Detect which cell encompasses the target text, then output its [x, y] center coordinate. 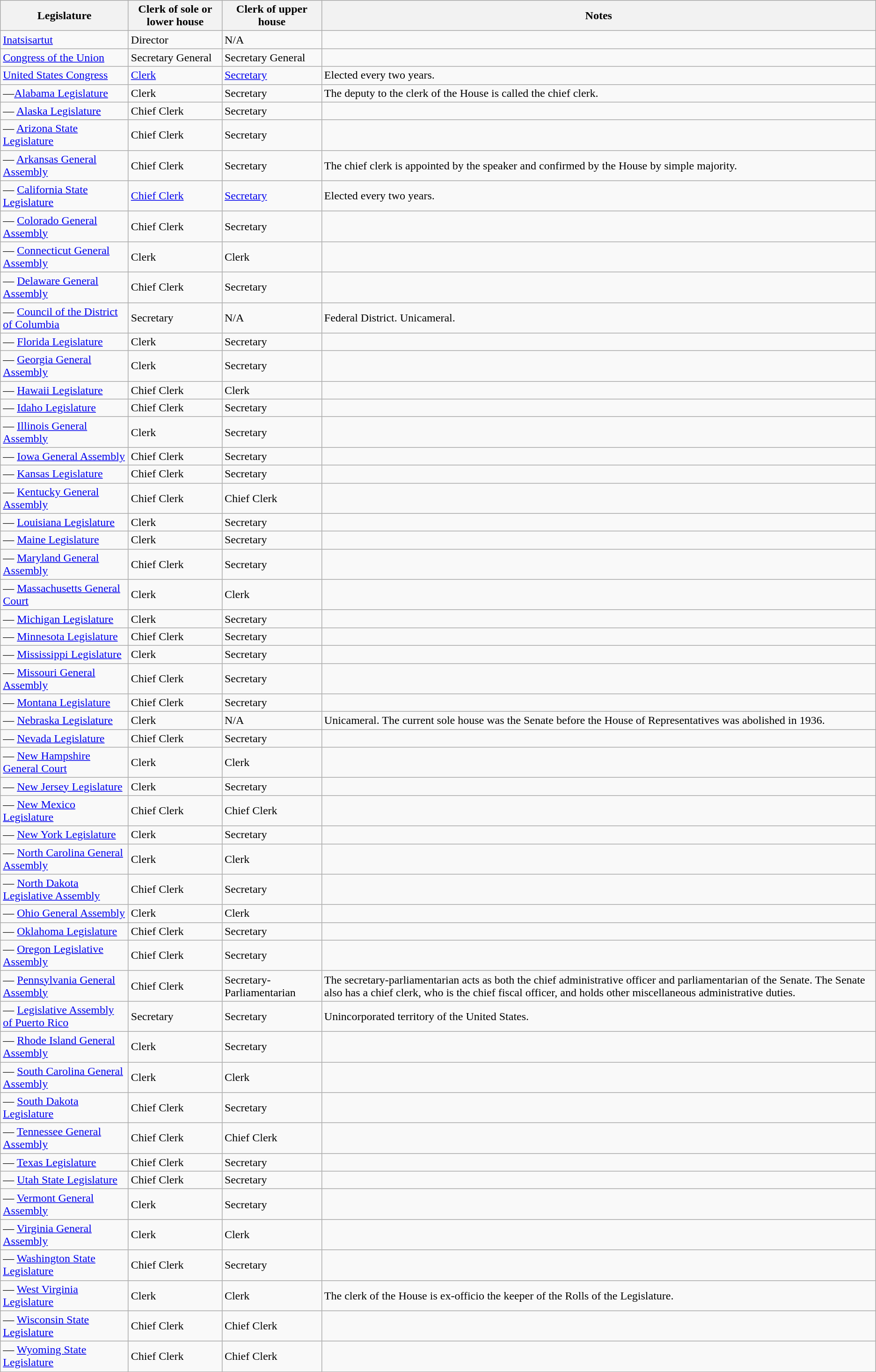
— North Dakota Legislative Assembly [65, 889]
— Rhode Island General Assembly [65, 1046]
Federal District. Unicameral. [599, 317]
— Legislative Assembly of Puerto Rico [65, 1016]
— Maryland General Assembly [65, 564]
— Tennessee General Assembly [65, 1138]
— Illinois General Assembly [65, 432]
— New Mexico Legislature [65, 810]
— Georgia General Assembly [65, 366]
— New Jersey Legislature [65, 787]
— Washington State Legislature [65, 1265]
— Maine Legislature [65, 540]
Notes [599, 16]
— Arkansas General Assembly [65, 166]
Secretary-Parliamentarian [271, 985]
— Arizona State Legislature [65, 135]
— Council of the District of Columbia [65, 317]
— Connecticut General Assembly [65, 256]
Inatsisartut [65, 40]
— Kansas Legislature [65, 474]
— Oklahoma Legislature [65, 931]
— Virginia General Assembly [65, 1234]
— West Virginia Legislature [65, 1295]
Unicameral. The current sole house was the Senate before the House of Representatives was abolished in 1936. [599, 721]
Director [175, 40]
—Alabama Legislature [65, 93]
— Idaho Legislature [65, 408]
— Missouri General Assembly [65, 679]
— Wisconsin State Legislature [65, 1326]
— New Hampshire General Court [65, 763]
— Massachusetts General Court [65, 594]
— Colorado General Assembly [65, 226]
— Kentucky General Assembly [65, 498]
— Vermont General Assembly [65, 1204]
— Hawaii Legislature [65, 390]
— Nebraska Legislature [65, 721]
— Mississippi Legislature [65, 654]
— Delaware General Assembly [65, 287]
The chief clerk is appointed by the speaker and confirmed by the House by simple majority. [599, 166]
Clerk of upper house [271, 16]
— Minnesota Legislature [65, 636]
— Wyoming State Legislature [65, 1356]
— California State Legislature [65, 196]
United States Congress [65, 75]
— South Carolina General Assembly [65, 1077]
— New York Legislature [65, 835]
— Montana Legislature [65, 703]
Legislature [65, 16]
— Utah State Legislature [65, 1180]
Congress of the Union [65, 58]
The deputy to the clerk of the House is called the chief clerk. [599, 93]
— Texas Legislature [65, 1162]
— Pennsylvania General Assembly [65, 985]
— Iowa General Assembly [65, 456]
The clerk of the House is ex-officio the keeper of the Rolls of the Legislature. [599, 1295]
— South Dakota Legislature [65, 1108]
— Alaska Legislature [65, 111]
Unincorporated territory of the United States. [599, 1016]
Clerk of sole or lower house [175, 16]
— Ohio General Assembly [65, 913]
— Oregon Legislative Assembly [65, 956]
— Nevada Legislature [65, 738]
— Louisiana Legislature [65, 522]
— Michigan Legislature [65, 619]
— North Carolina General Assembly [65, 859]
— Florida Legislature [65, 342]
